Scan for the cell matching the given text and deliver its [X, Y] coordinate at center. 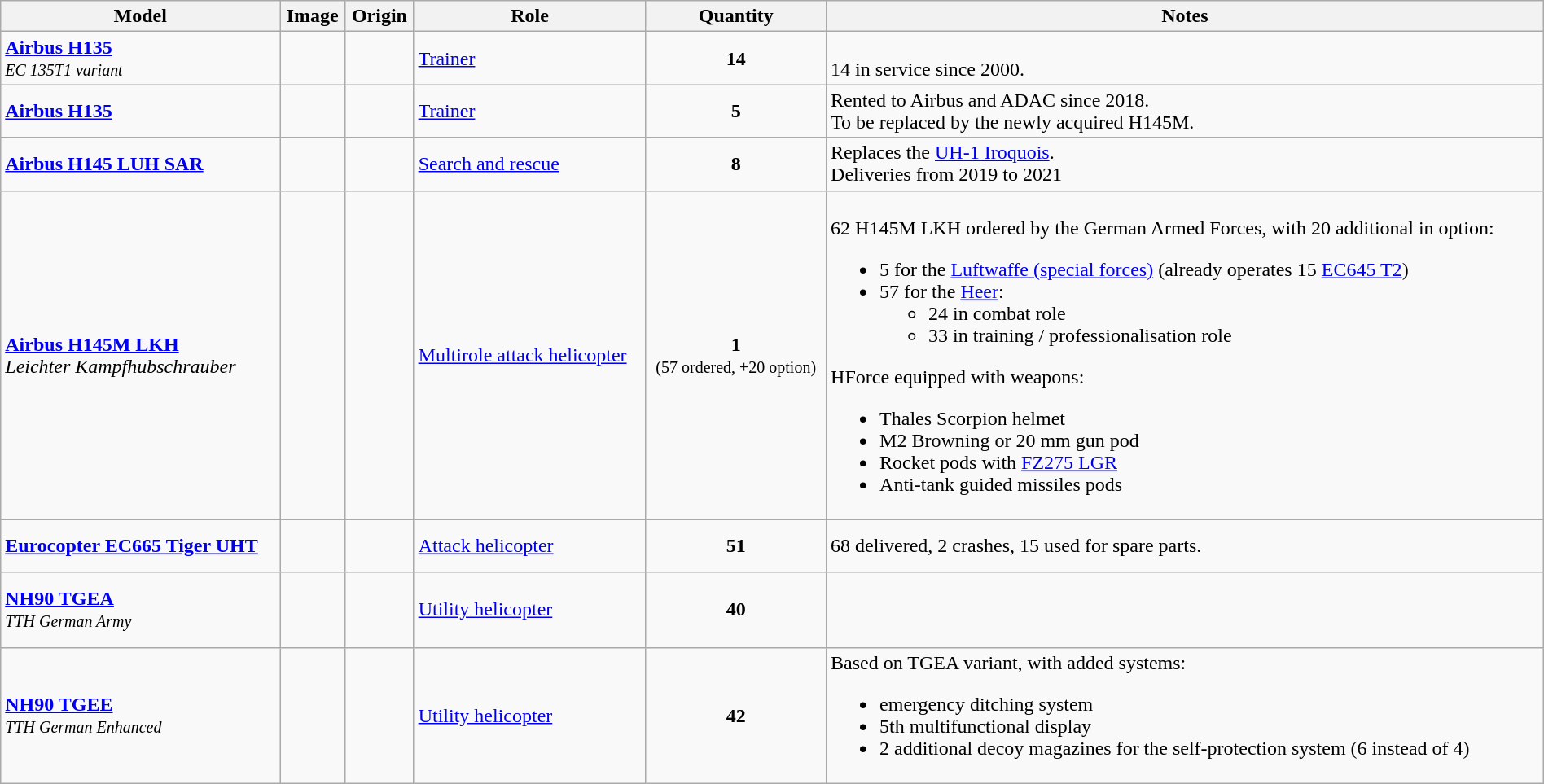
Image [313, 16]
8 [736, 164]
Eurocopter EC665 Tiger UHT [140, 545]
68 delivered, 2 crashes, 15 used for spare parts. [1186, 545]
1(57 ordered, +20 option) [736, 355]
Multirole attack helicopter [529, 355]
Notes [1186, 16]
Airbus H135 [140, 111]
5 [736, 111]
Search and rescue [529, 164]
Airbus H135EC 135T1 variant [140, 59]
Origin [379, 16]
Attack helicopter [529, 545]
Role [529, 16]
51 [736, 545]
Airbus H145 LUH SAR [140, 164]
40 [736, 610]
42 [736, 715]
NH90 TGEATTH German Army [140, 610]
Rented to Airbus and ADAC since 2018.To be replaced by the newly acquired H145M. [1186, 111]
Model [140, 16]
Airbus H145M LKHLeichter Kampfhubschrauber [140, 355]
14 [736, 59]
14 in service since 2000. [1186, 59]
NH90 TGEETTH German Enhanced [140, 715]
Replaces the UH-1 Iroquois.Deliveries from 2019 to 2021 [1186, 164]
Quantity [736, 16]
